Output the (x, y) coordinate of the center of the cell containing the given text.  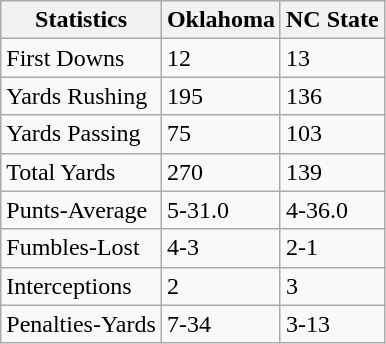
Total Yards (82, 172)
Punts-Average (82, 210)
7-34 (220, 324)
4-3 (220, 248)
2 (220, 286)
3-13 (332, 324)
NC State (332, 20)
Yards Passing (82, 134)
Statistics (82, 20)
First Downs (82, 58)
Penalties-Yards (82, 324)
136 (332, 96)
139 (332, 172)
3 (332, 286)
75 (220, 134)
12 (220, 58)
Oklahoma (220, 20)
195 (220, 96)
Fumbles-Lost (82, 248)
103 (332, 134)
2-1 (332, 248)
5-31.0 (220, 210)
4-36.0 (332, 210)
270 (220, 172)
Yards Rushing (82, 96)
Interceptions (82, 286)
13 (332, 58)
